Identify which cell holds the provided text, then report its (X, Y) central coordinate. 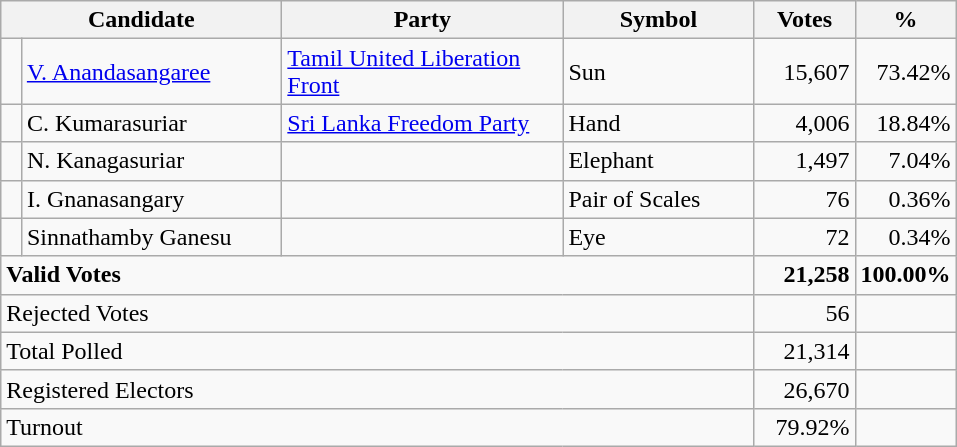
21,258 (804, 275)
0.34% (906, 237)
Tamil United Liberation Front (422, 72)
Sinnathamby Ganesu (151, 237)
Candidate (142, 20)
Rejected Votes (378, 313)
Symbol (658, 20)
1,497 (804, 161)
56 (804, 313)
100.00% (906, 275)
72 (804, 237)
0.36% (906, 199)
Total Polled (378, 351)
Valid Votes (378, 275)
Sun (658, 72)
Pair of Scales (658, 199)
I. Gnanasangary (151, 199)
18.84% (906, 123)
Sri Lanka Freedom Party (422, 123)
Turnout (378, 427)
79.92% (804, 427)
7.04% (906, 161)
4,006 (804, 123)
V. Anandasangaree (151, 72)
N. Kanagasuriar (151, 161)
% (906, 20)
76 (804, 199)
Party (422, 20)
C. Kumarasuriar (151, 123)
Votes (804, 20)
Registered Electors (378, 389)
Hand (658, 123)
26,670 (804, 389)
15,607 (804, 72)
Eye (658, 237)
21,314 (804, 351)
73.42% (906, 72)
Elephant (658, 161)
